Return [X, Y] of the center of cell containing provided text 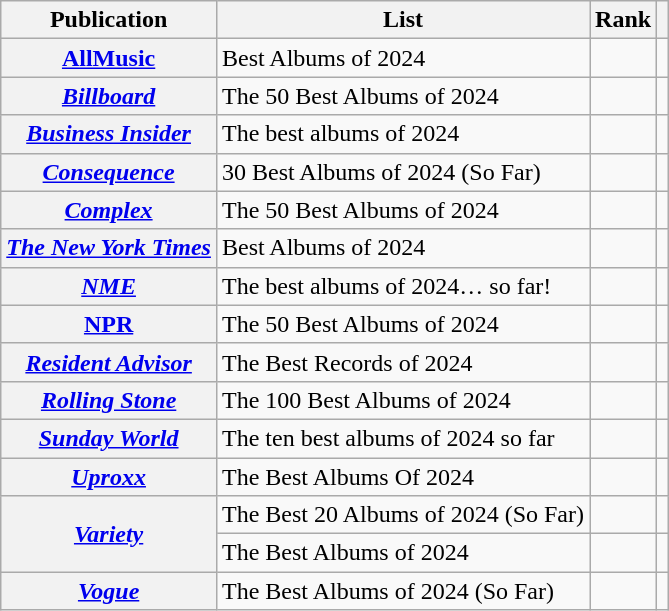
The Best Albums of 2024 [402, 553]
The 100 Best Albums of 2024 [402, 400]
The Best 20 Albums of 2024 (So Far) [402, 515]
The Best Albums of 2024 (So Far) [402, 591]
Uproxx [109, 477]
Rank [624, 20]
List [402, 20]
Complex [109, 210]
Consequence [109, 172]
NPR [109, 324]
Publication [109, 20]
Resident Advisor [109, 362]
AllMusic [109, 58]
The Best Albums Of 2024 [402, 477]
NME [109, 286]
The ten best albums of 2024 so far [402, 438]
Vogue [109, 591]
Billboard [109, 96]
Sunday World [109, 438]
Rolling Stone [109, 400]
The New York Times [109, 248]
The best albums of 2024 [402, 134]
Business Insider [109, 134]
The Best Records of 2024 [402, 362]
Variety [109, 534]
The best albums of 2024… so far! [402, 286]
30 Best Albums of 2024 (So Far) [402, 172]
